Identify which cell holds the provided text, then report its (X, Y) central coordinate. 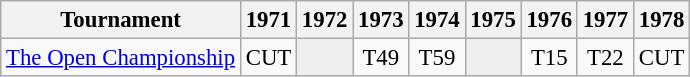
1978 (661, 20)
1973 (381, 20)
1976 (549, 20)
The Open Championship (121, 58)
1971 (268, 20)
1972 (325, 20)
T22 (605, 58)
T49 (381, 58)
1977 (605, 20)
1975 (493, 20)
Tournament (121, 20)
1974 (437, 20)
T59 (437, 58)
T15 (549, 58)
